Capture the cell that displays the provided text and extract its [x, y] central coordinate. 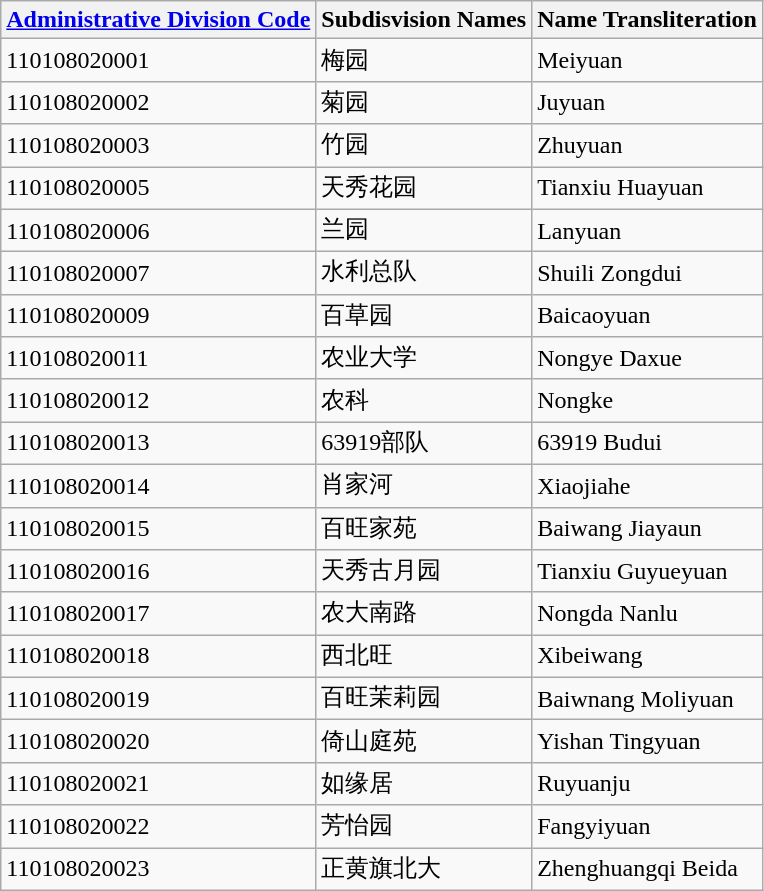
Name Transliteration [648, 20]
110108020023 [158, 870]
农科 [424, 400]
Baicaoyuan [648, 316]
110108020017 [158, 614]
110108020005 [158, 188]
63919 Budui [648, 444]
Nongke [648, 400]
农业大学 [424, 358]
110108020014 [158, 486]
Fangyiyuan [648, 826]
110108020022 [158, 826]
110108020018 [158, 656]
110108020021 [158, 784]
110108020016 [158, 572]
110108020003 [158, 146]
天秀花园 [424, 188]
水利总队 [424, 274]
110108020012 [158, 400]
Administrative Division Code [158, 20]
Nongye Daxue [648, 358]
百旺家苑 [424, 528]
Ruyuanju [648, 784]
Xibeiwang [648, 656]
110108020019 [158, 698]
Meiyuan [648, 60]
正黄旗北大 [424, 870]
百旺茉莉园 [424, 698]
Shuili Zongdui [648, 274]
肖家河 [424, 486]
Zhenghuangqi Beida [648, 870]
110108020011 [158, 358]
天秀古月园 [424, 572]
Lanyuan [648, 230]
Subdisvision Names [424, 20]
百草园 [424, 316]
Tianxiu Huayuan [648, 188]
竹园 [424, 146]
110108020020 [158, 742]
菊园 [424, 102]
Juyuan [648, 102]
110108020006 [158, 230]
110108020015 [158, 528]
Tianxiu Guyueyuan [648, 572]
Baiwnang Moliyuan [648, 698]
梅园 [424, 60]
Zhuyuan [648, 146]
63919部队 [424, 444]
Baiwang Jiayaun [648, 528]
110108020007 [158, 274]
110108020001 [158, 60]
Xiaojiahe [648, 486]
倚山庭苑 [424, 742]
兰园 [424, 230]
110108020009 [158, 316]
Nongda Nanlu [648, 614]
110108020013 [158, 444]
西北旺 [424, 656]
农大南路 [424, 614]
Yishan Tingyuan [648, 742]
如缘居 [424, 784]
110108020002 [158, 102]
芳怡园 [424, 826]
